Scan for the cell matching the given text and deliver its [x, y] coordinate at center. 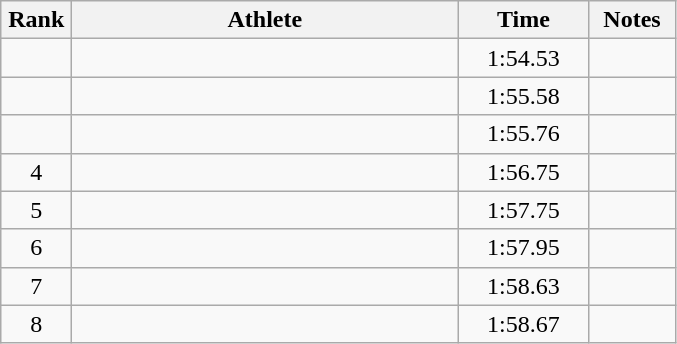
6 [36, 248]
1:54.53 [524, 58]
1:56.75 [524, 172]
1:57.95 [524, 248]
Rank [36, 20]
1:57.75 [524, 210]
Time [524, 20]
1:55.76 [524, 134]
Notes [632, 20]
1:58.63 [524, 286]
8 [36, 324]
1:58.67 [524, 324]
Athlete [265, 20]
1:55.58 [524, 96]
7 [36, 286]
4 [36, 172]
5 [36, 210]
